Scan for the cell matching the given text and deliver its [x, y] coordinate at center. 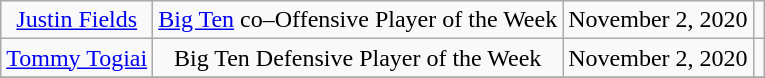
Big Ten co–Offensive Player of the Week [358, 20]
Tommy Togiai [77, 58]
Big Ten Defensive Player of the Week [358, 58]
Justin Fields [77, 20]
